Capture the cell that displays the provided text and extract its [X, Y] central coordinate. 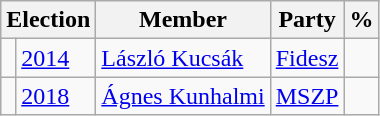
2014 [56, 58]
MSZP [307, 96]
László Kucsák [183, 58]
% [362, 20]
Member [183, 20]
Ágnes Kunhalmi [183, 96]
Election [48, 20]
Fidesz [307, 58]
2018 [56, 96]
Party [307, 20]
